Provide the (X, Y) coordinate of the cell's center where the given text is located.  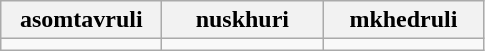
mkhedruli (404, 20)
nuskhuri (242, 20)
asomtavruli (82, 20)
